Locate the cell with the specified text and output its [x, y] center coordinate. 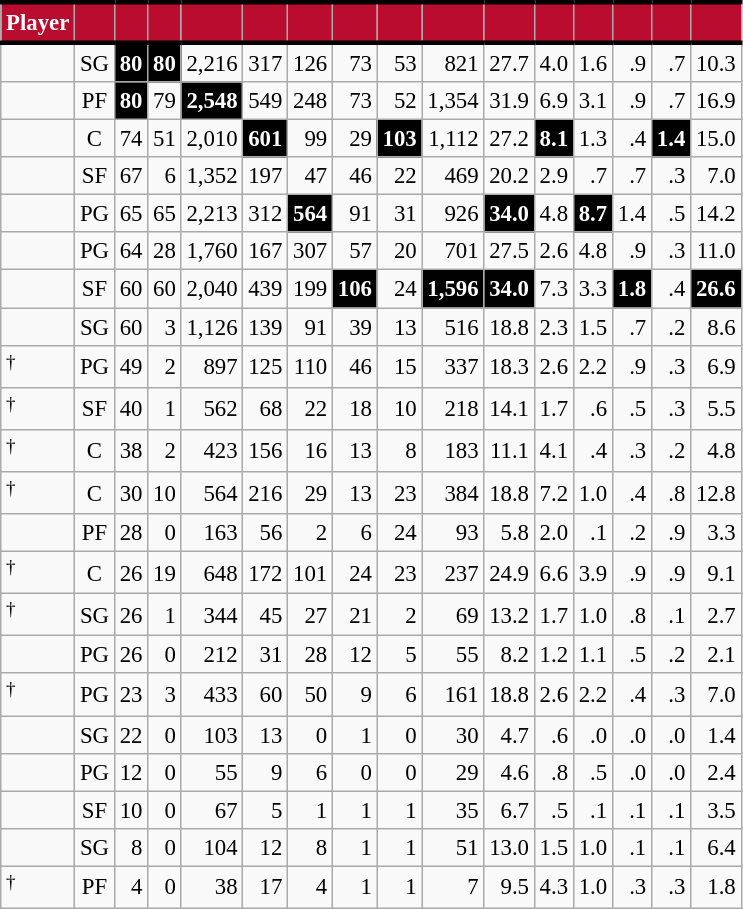
15.0 [716, 139]
20.2 [509, 176]
24.9 [509, 573]
21 [354, 615]
156 [266, 451]
648 [212, 573]
3.5 [716, 810]
18.3 [509, 366]
14.2 [716, 214]
237 [453, 573]
125 [266, 366]
7.2 [554, 493]
439 [266, 289]
433 [212, 695]
218 [453, 408]
27.5 [509, 251]
7 [453, 887]
549 [266, 101]
317 [266, 62]
7.3 [554, 289]
11.1 [509, 451]
1,354 [453, 101]
1.3 [592, 139]
1.1 [592, 655]
2.0 [554, 533]
6.4 [716, 848]
384 [453, 493]
11.0 [716, 251]
344 [212, 615]
6.7 [509, 810]
53 [400, 62]
27.7 [509, 62]
821 [453, 62]
2,548 [212, 101]
167 [266, 251]
99 [310, 139]
40 [130, 408]
1.6 [592, 62]
27 [310, 615]
31.9 [509, 101]
307 [310, 251]
13.0 [509, 848]
19 [164, 573]
4.1 [554, 451]
2.7 [716, 615]
163 [212, 533]
2,040 [212, 289]
2,216 [212, 62]
45 [266, 615]
2.4 [716, 772]
516 [453, 327]
6.6 [554, 573]
1,352 [212, 176]
14.1 [509, 408]
17 [266, 887]
4.0 [554, 62]
4.6 [509, 772]
64 [130, 251]
1.2 [554, 655]
197 [266, 176]
52 [400, 101]
601 [266, 139]
469 [453, 176]
1,760 [212, 251]
248 [310, 101]
26.6 [716, 289]
562 [212, 408]
3.1 [592, 101]
9.5 [509, 887]
27.2 [509, 139]
5.5 [716, 408]
93 [453, 533]
50 [310, 695]
1,126 [212, 327]
926 [453, 214]
5.8 [509, 533]
16 [310, 451]
18 [354, 408]
74 [130, 139]
8.6 [716, 327]
8.7 [592, 214]
1,596 [453, 289]
199 [310, 289]
15 [400, 366]
10.3 [716, 62]
4.7 [509, 735]
216 [266, 493]
110 [310, 366]
Player [38, 22]
16.9 [716, 101]
101 [310, 573]
39 [354, 327]
20 [400, 251]
106 [354, 289]
2.1 [716, 655]
104 [212, 848]
2,010 [212, 139]
35 [453, 810]
126 [310, 62]
56 [266, 533]
423 [212, 451]
1,112 [453, 139]
57 [354, 251]
9.1 [716, 573]
2,213 [212, 214]
183 [453, 451]
139 [266, 327]
68 [266, 408]
312 [266, 214]
701 [453, 251]
337 [453, 366]
8.1 [554, 139]
8.2 [509, 655]
212 [212, 655]
2.3 [554, 327]
4.3 [554, 887]
79 [164, 101]
49 [130, 366]
12.8 [716, 493]
47 [310, 176]
161 [453, 695]
897 [212, 366]
13.2 [509, 615]
69 [453, 615]
3.9 [592, 573]
2.9 [554, 176]
172 [266, 573]
